For the text-containing cell, return its midpoint in [x, y] coordinate format. 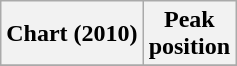
Peakposition [189, 34]
Chart (2010) [72, 34]
